Detect which cell encompasses the target text, then output its [x, y] center coordinate. 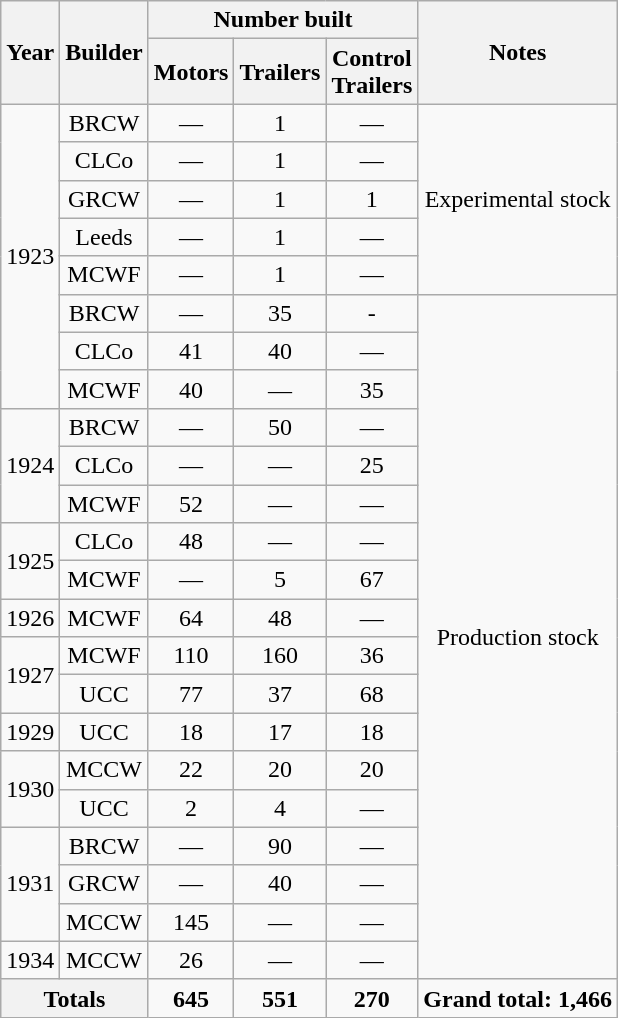
67 [372, 580]
Motors [191, 72]
110 [191, 656]
1926 [30, 618]
4 [280, 808]
90 [280, 846]
1931 [30, 884]
Totals [74, 998]
551 [280, 998]
270 [372, 998]
Experimental stock [518, 199]
26 [191, 960]
Leeds [104, 237]
Builder [104, 52]
25 [372, 465]
1927 [30, 675]
Number built [283, 20]
5 [280, 580]
22 [191, 770]
2 [191, 808]
Year [30, 52]
1929 [30, 732]
160 [280, 656]
50 [280, 427]
1925 [30, 561]
- [372, 313]
68 [372, 694]
77 [191, 694]
Notes [518, 52]
17 [280, 732]
Grand total: 1,466 [518, 998]
ControlTrailers [372, 72]
Production stock [518, 636]
41 [191, 351]
Trailers [280, 72]
1923 [30, 256]
1934 [30, 960]
37 [280, 694]
145 [191, 922]
1930 [30, 789]
36 [372, 656]
645 [191, 998]
52 [191, 503]
1924 [30, 465]
64 [191, 618]
